Determine the [x, y] coordinate at the center of the cell enclosing the given text.  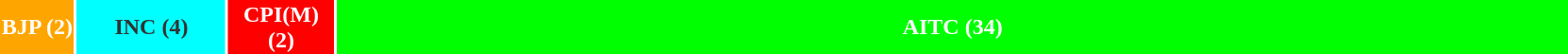
BJP (2) [38, 27]
CPI(M) (2) [281, 27]
INC (4) [151, 27]
